Output the (X, Y) coordinate of the center of the cell containing the given text.  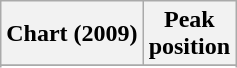
Chart (2009) (72, 34)
Peakposition (189, 34)
